Pinpoint the cell where the given text exists, returning its (X, Y) midpoint coordinate. 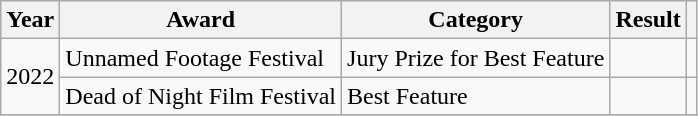
Result (648, 20)
Category (476, 20)
Unnamed Footage Festival (201, 58)
Jury Prize for Best Feature (476, 58)
Dead of Night Film Festival (201, 96)
Award (201, 20)
2022 (30, 77)
Best Feature (476, 96)
Year (30, 20)
